Return [x, y] of the center of cell containing provided text 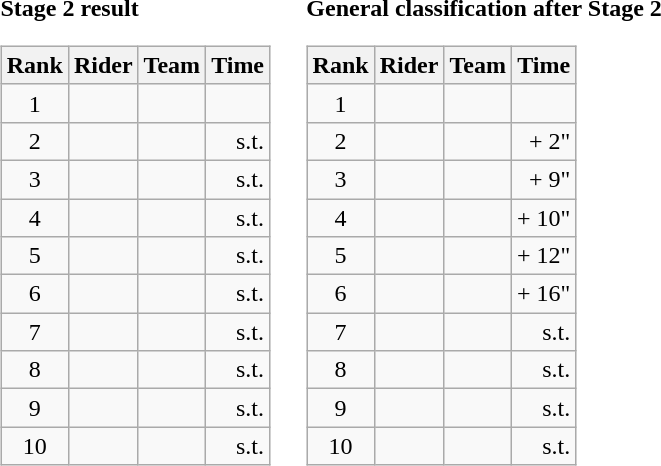
+ 16" [543, 294]
+ 2" [543, 141]
+ 9" [543, 179]
+ 12" [543, 256]
+ 10" [543, 217]
